Return [X, Y] of the center of cell containing provided text 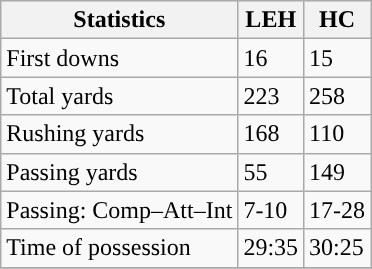
Time of possession [120, 248]
Total yards [120, 96]
LEH [271, 20]
149 [338, 172]
First downs [120, 58]
30:25 [338, 248]
Rushing yards [120, 134]
168 [271, 134]
Statistics [120, 20]
HC [338, 20]
55 [271, 172]
110 [338, 134]
258 [338, 96]
29:35 [271, 248]
16 [271, 58]
15 [338, 58]
7-10 [271, 210]
Passing: Comp–Att–Int [120, 210]
223 [271, 96]
17-28 [338, 210]
Passing yards [120, 172]
